From the cell containing the given text, extract its center point as (x, y) coordinate. 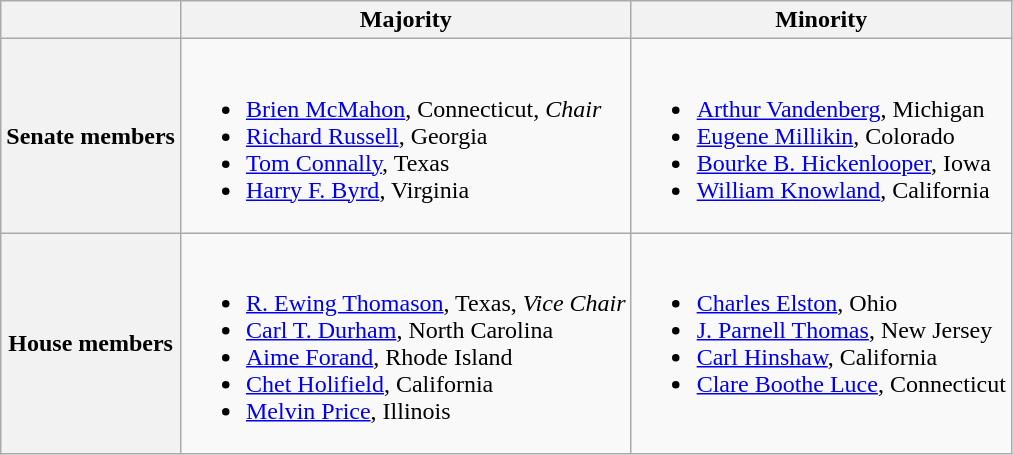
House members (91, 344)
Senate members (91, 136)
Charles Elston, OhioJ. Parnell Thomas, New JerseyCarl Hinshaw, CaliforniaClare Boothe Luce, Connecticut (821, 344)
Minority (821, 20)
Arthur Vandenberg, MichiganEugene Millikin, ColoradoBourke B. Hickenlooper, IowaWilliam Knowland, California (821, 136)
Majority (406, 20)
R. Ewing Thomason, Texas, Vice ChairCarl T. Durham, North CarolinaAime Forand, Rhode IslandChet Holifield, CaliforniaMelvin Price, Illinois (406, 344)
Brien McMahon, Connecticut, ChairRichard Russell, GeorgiaTom Connally, TexasHarry F. Byrd, Virginia (406, 136)
